Determine the [x, y] coordinate at the center of the cell enclosing the given text.  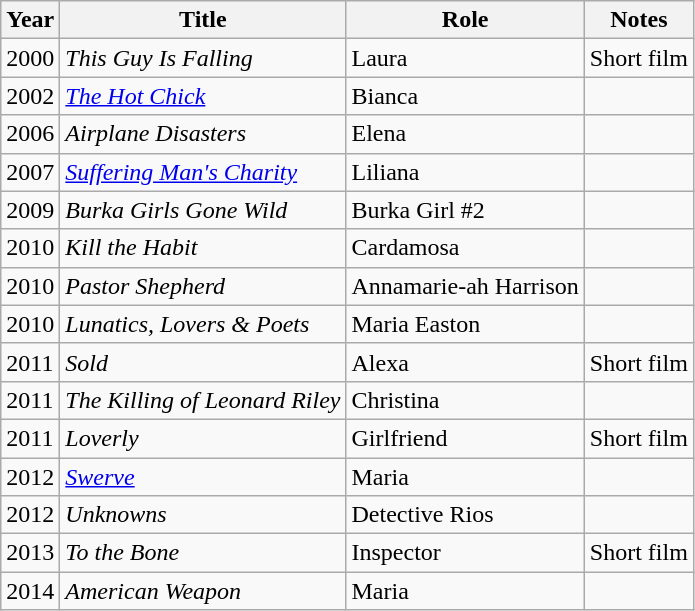
This Guy Is Falling [203, 58]
To the Bone [203, 553]
Swerve [203, 477]
Christina [465, 400]
Notes [638, 20]
2014 [30, 591]
Burka Girl #2 [465, 210]
The Killing of Leonard Riley [203, 400]
Unknowns [203, 515]
Lunatics, Lovers & Poets [203, 324]
Role [465, 20]
Airplane Disasters [203, 134]
2009 [30, 210]
Annamarie-ah Harrison [465, 286]
American Weapon [203, 591]
2007 [30, 172]
Cardamosa [465, 248]
Elena [465, 134]
Burka Girls Gone Wild [203, 210]
Girlfriend [465, 438]
Alexa [465, 362]
2006 [30, 134]
2000 [30, 58]
Bianca [465, 96]
2013 [30, 553]
Kill the Habit [203, 248]
Liliana [465, 172]
Inspector [465, 553]
Loverly [203, 438]
Title [203, 20]
The Hot Chick [203, 96]
Sold [203, 362]
Year [30, 20]
Detective Rios [465, 515]
Maria Easton [465, 324]
Suffering Man's Charity [203, 172]
2002 [30, 96]
Pastor Shepherd [203, 286]
Laura [465, 58]
